From the cell containing the given text, extract its center point as (X, Y) coordinate. 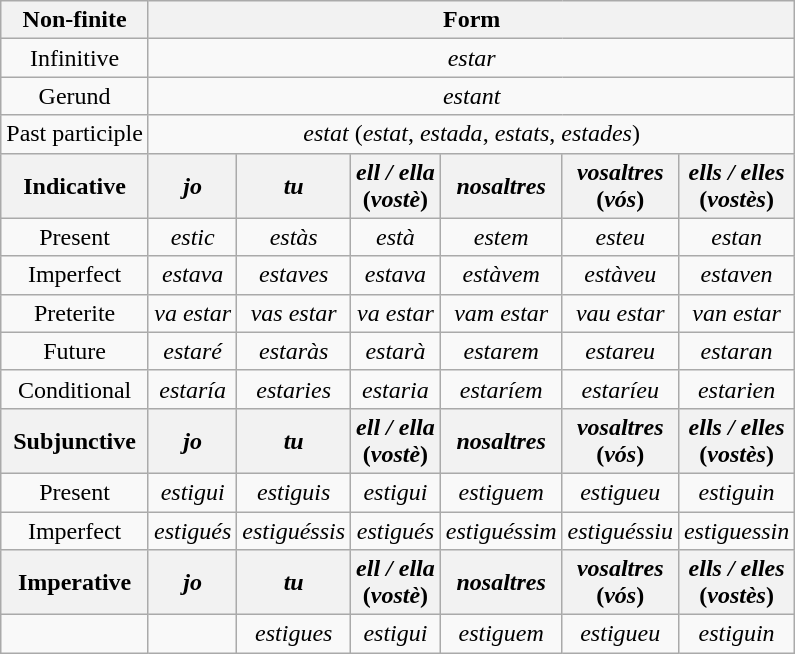
vas estar (294, 313)
estaves (294, 275)
estareu (620, 351)
Non-finite (75, 20)
estem (501, 237)
Indicative (75, 186)
vau estar (620, 313)
estat (estat, estada, estats, estades) (471, 134)
estiguéssiu (620, 531)
Infinitive (75, 58)
estaran (736, 351)
estaré (192, 351)
estàveu (620, 275)
Preterite (75, 313)
estic (192, 237)
Past participle (75, 134)
estant (471, 96)
estan (736, 237)
Form (471, 20)
està (396, 237)
vam estar (501, 313)
estaven (736, 275)
estàvem (501, 275)
estaríem (501, 389)
estaria (396, 389)
estigues (294, 634)
estarien (736, 389)
estiguéssis (294, 531)
Conditional (75, 389)
estaries (294, 389)
estar (471, 58)
Subjunctive (75, 440)
estarà (396, 351)
Gerund (75, 96)
van estar (736, 313)
estiguessin (736, 531)
estaría (192, 389)
estiguis (294, 492)
estaràs (294, 351)
Imperative (75, 582)
esteu (620, 237)
estaríeu (620, 389)
Future (75, 351)
estàs (294, 237)
estiguéssim (501, 531)
estarem (501, 351)
